Detect which cell encompasses the target text, then output its (x, y) center coordinate. 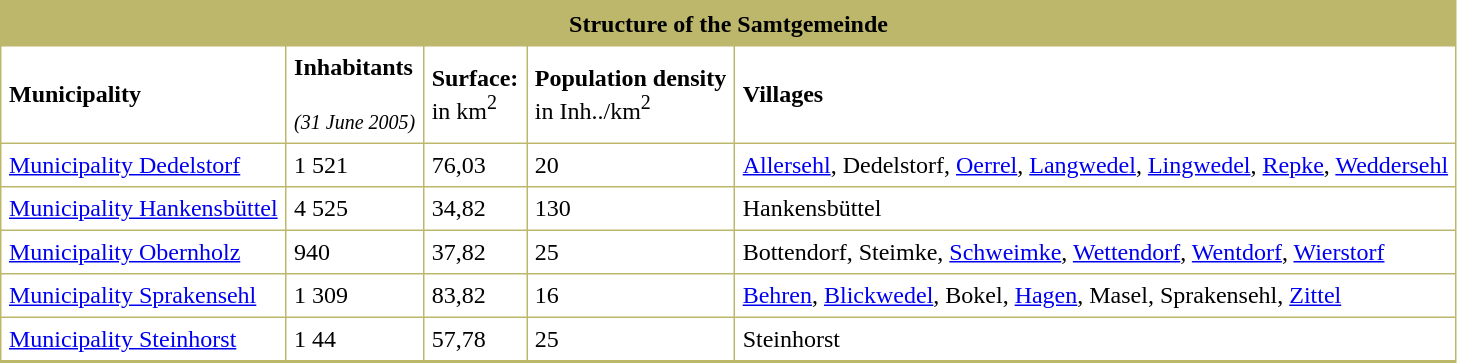
130 (630, 209)
1 521 (355, 165)
Steinhorst (1095, 339)
37,82 (475, 252)
20 (630, 165)
Behren, Blickwedel, Bokel, Hagen, Masel, Sprakensehl, Zittel (1095, 295)
83,82 (475, 295)
Population densityin Inh../km2 (630, 94)
Municipality Hankensbüttel (144, 209)
1 44 (355, 339)
Bottendorf, Steimke, Schweimke, Wettendorf, Wentdorf, Wierstorf (1095, 252)
Municipality (144, 94)
Hankensbüttel (1095, 209)
Municipality Steinhorst (144, 339)
1 309 (355, 295)
Structure of the Samtgemeinde (729, 24)
4 525 (355, 209)
Municipality Obernholz (144, 252)
57,78 (475, 339)
Allersehl, Dedelstorf, Oerrel, Langwedel, Lingwedel, Repke, Weddersehl (1095, 165)
Municipality Sprakensehl (144, 295)
76,03 (475, 165)
Surface:in km2 (475, 94)
940 (355, 252)
Inhabitants(31 June 2005) (355, 94)
Municipality Dedelstorf (144, 165)
Villages (1095, 94)
16 (630, 295)
34,82 (475, 209)
